Identify which cell holds the provided text, then report its [x, y] central coordinate. 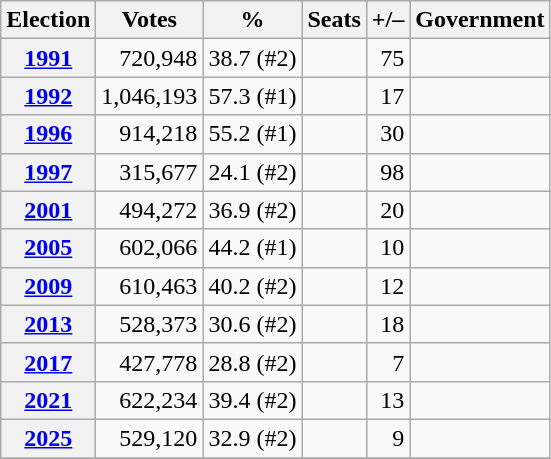
7 [388, 362]
1,046,193 [150, 96]
528,373 [150, 324]
1992 [48, 96]
315,677 [150, 172]
602,066 [150, 248]
427,778 [150, 362]
10 [388, 248]
36.9 (#2) [252, 210]
Election [48, 20]
44.2 (#1) [252, 248]
% [252, 20]
914,218 [150, 134]
610,463 [150, 286]
529,120 [150, 438]
12 [388, 286]
2013 [48, 324]
28.8 (#2) [252, 362]
Votes [150, 20]
2001 [48, 210]
494,272 [150, 210]
17 [388, 96]
24.1 (#2) [252, 172]
55.2 (#1) [252, 134]
40.2 (#2) [252, 286]
30.6 (#2) [252, 324]
9 [388, 438]
2021 [48, 400]
20 [388, 210]
39.4 (#2) [252, 400]
1997 [48, 172]
1991 [48, 58]
57.3 (#1) [252, 96]
Government [480, 20]
2017 [48, 362]
32.9 (#2) [252, 438]
Seats [334, 20]
30 [388, 134]
720,948 [150, 58]
1996 [48, 134]
622,234 [150, 400]
18 [388, 324]
13 [388, 400]
2005 [48, 248]
75 [388, 58]
38.7 (#2) [252, 58]
+/– [388, 20]
98 [388, 172]
2009 [48, 286]
2025 [48, 438]
